Capture the cell that displays the provided text and extract its (x, y) central coordinate. 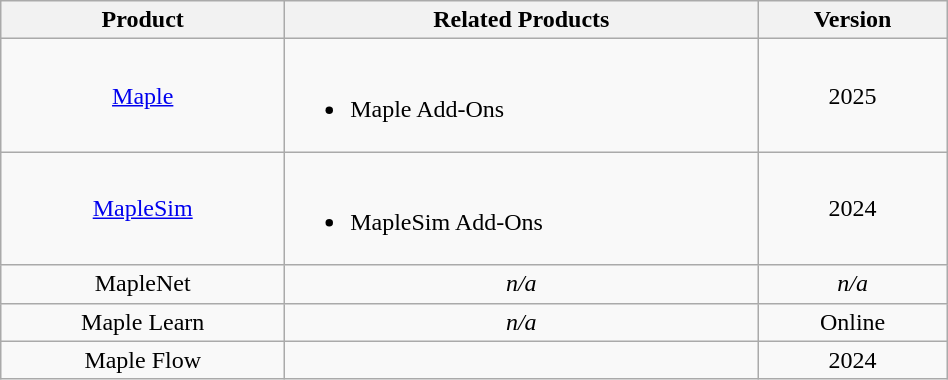
MapleNet (143, 284)
Online (852, 322)
Related Products (522, 20)
MapleSim Add-Ons (522, 208)
Maple Flow (143, 360)
Maple Learn (143, 322)
Version (852, 20)
Maple (143, 96)
Maple Add-Ons (522, 96)
2025 (852, 96)
MapleSim (143, 208)
Product (143, 20)
